Provide the (X, Y) coordinate of the cell's center where the given text is located.  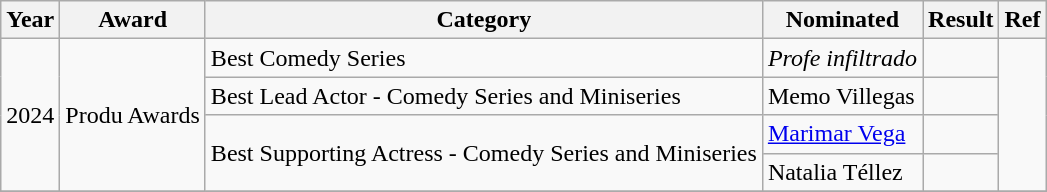
Natalia Téllez (842, 172)
Year (30, 20)
Best Comedy Series (484, 58)
Ref (1022, 20)
Marimar Vega (842, 134)
Profe infiltrado (842, 58)
2024 (30, 115)
Result (961, 20)
Award (133, 20)
Nominated (842, 20)
Produ Awards (133, 115)
Best Lead Actor - Comedy Series and Miniseries (484, 96)
Category (484, 20)
Memo Villegas (842, 96)
Best Supporting Actress - Comedy Series and Miniseries (484, 153)
